Return [x, y] of the center of cell containing provided text 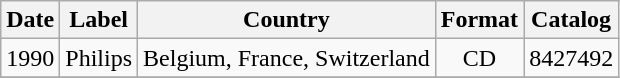
CD [479, 58]
Format [479, 20]
Philips [99, 58]
1990 [30, 58]
Country [287, 20]
Date [30, 20]
Belgium, France, Switzerland [287, 58]
8427492 [572, 58]
Catalog [572, 20]
Label [99, 20]
